Capture the cell that displays the provided text and extract its [X, Y] central coordinate. 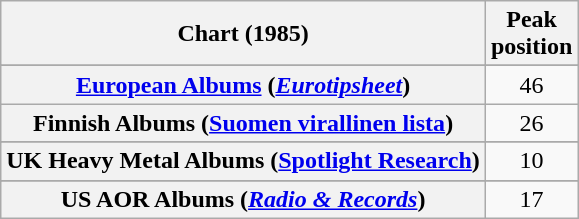
European Albums (Eurotipsheet) [244, 85]
Peakposition [531, 34]
17 [531, 199]
46 [531, 85]
10 [531, 161]
Finnish Albums (Suomen virallinen lista) [244, 123]
Chart (1985) [244, 34]
UK Heavy Metal Albums (Spotlight Research) [244, 161]
26 [531, 123]
US AOR Albums (Radio & Records) [244, 199]
